Output the [X, Y] coordinate of the center of the cell containing the given text.  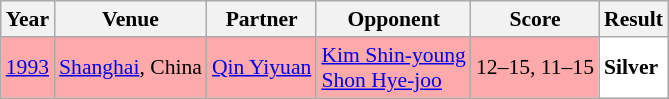
Qin Yiyuan [262, 68]
Silver [634, 68]
Partner [262, 19]
Kim Shin-young Shon Hye-joo [394, 68]
12–15, 11–15 [535, 68]
1993 [28, 68]
Year [28, 19]
Result [634, 19]
Score [535, 19]
Opponent [394, 19]
Shanghai, China [130, 68]
Venue [130, 19]
